For the text-containing cell, return its midpoint in (X, Y) coordinate format. 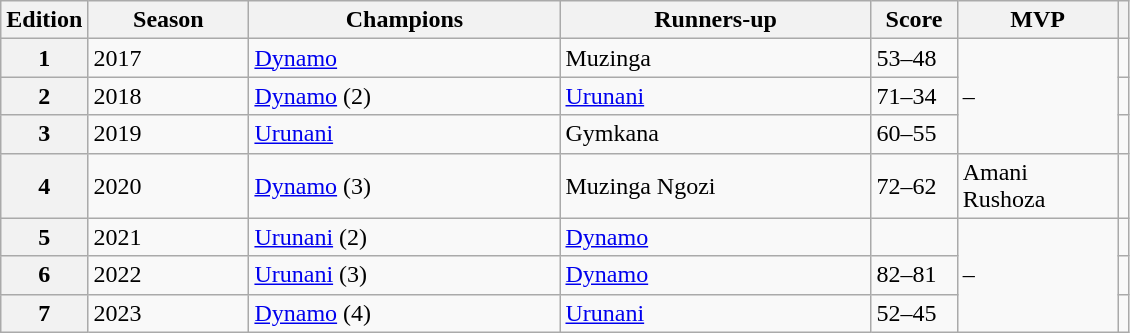
Amani Rushoza (1038, 186)
52–45 (914, 313)
7 (44, 313)
2 (44, 96)
Score (914, 20)
Runners-up (716, 20)
Gymkana (716, 134)
Muzinga Ngozi (716, 186)
Champions (404, 20)
2018 (168, 96)
1 (44, 58)
82–81 (914, 275)
2017 (168, 58)
Season (168, 20)
Dynamo (2) (404, 96)
3 (44, 134)
2022 (168, 275)
Edition (44, 20)
Dynamo (4) (404, 313)
2020 (168, 186)
72–62 (914, 186)
4 (44, 186)
Muzinga (716, 58)
6 (44, 275)
2019 (168, 134)
2023 (168, 313)
71–34 (914, 96)
2021 (168, 237)
Urunani (3) (404, 275)
53–48 (914, 58)
60–55 (914, 134)
MVP (1038, 20)
5 (44, 237)
Dynamo (3) (404, 186)
Urunani (2) (404, 237)
